For the text-containing cell, return its midpoint in [x, y] coordinate format. 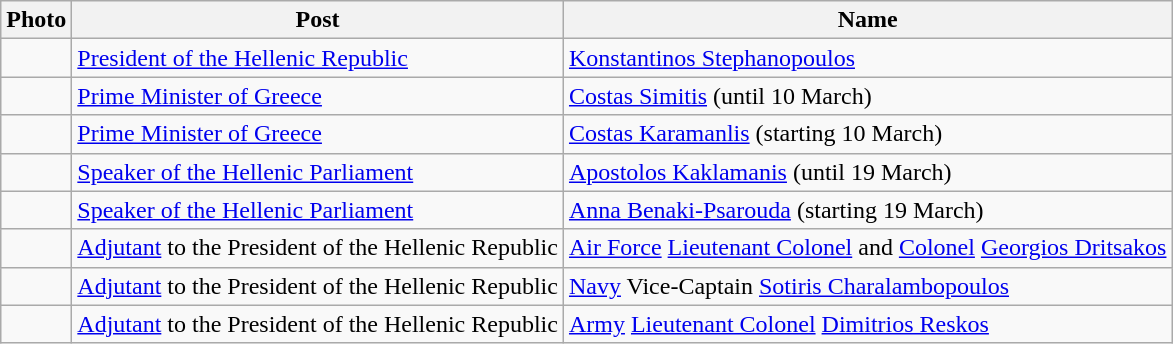
Name [868, 20]
Army Lieutenant Colonel Dimitrios Reskos [868, 324]
Air Force Lieutenant Colonel and Colonel Georgios Dritsakos [868, 248]
President of the Hellenic Republic [318, 58]
Navy Vice-Captain Sotiris Charalambopoulos [868, 286]
Costas Simitis (until 10 March) [868, 96]
Costas Karamanlis (starting 10 March) [868, 134]
Anna Benaki-Psarouda (starting 19 March) [868, 210]
Post [318, 20]
Apostolos Kaklamanis (until 19 March) [868, 172]
Photo [36, 20]
Konstantinos Stephanopoulos [868, 58]
